Capture the cell that displays the provided text and extract its [x, y] central coordinate. 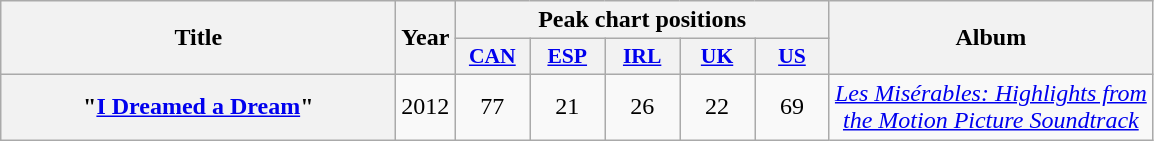
CAN [492, 57]
77 [492, 106]
Year [426, 38]
69 [792, 106]
Album [990, 38]
Peak chart positions [642, 20]
Les Misérables: Highlights fromthe Motion Picture Soundtrack [990, 106]
22 [718, 106]
"I Dreamed a Dream" [198, 106]
2012 [426, 106]
26 [642, 106]
21 [568, 106]
ESP [568, 57]
US [792, 57]
Title [198, 38]
UK [718, 57]
IRL [642, 57]
